Locate the cell with the specified text and output its [x, y] center coordinate. 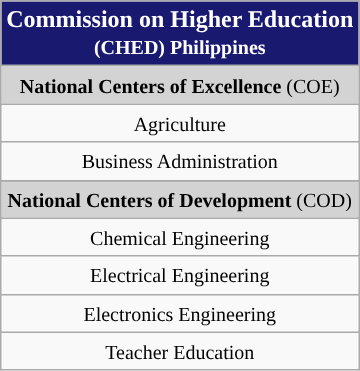
Agriculture [180, 123]
National Centers of Excellence (COE) [180, 85]
Commission on Higher Education (CHED) Philippines [180, 34]
Electronics Engineering [180, 313]
Electrical Engineering [180, 275]
National Centers of Development (COD) [180, 199]
Chemical Engineering [180, 237]
Business Administration [180, 161]
Teacher Education [180, 351]
